Scan for the cell matching the given text and deliver its [X, Y] coordinate at center. 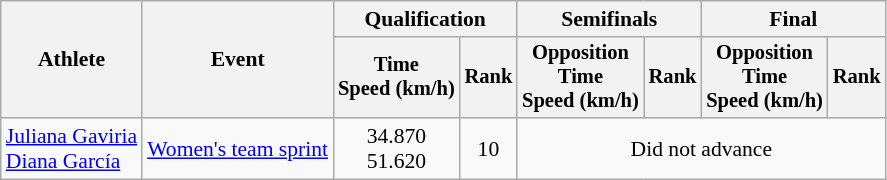
Final [793, 19]
Women's team sprint [238, 148]
Event [238, 60]
Did not advance [701, 148]
Athlete [72, 60]
Juliana GaviriaDiana García [72, 148]
TimeSpeed (km/h) [396, 78]
Semifinals [609, 19]
Qualification [425, 19]
10 [489, 148]
34.87051.620 [396, 148]
